Detect which cell encompasses the target text, then output its (X, Y) center coordinate. 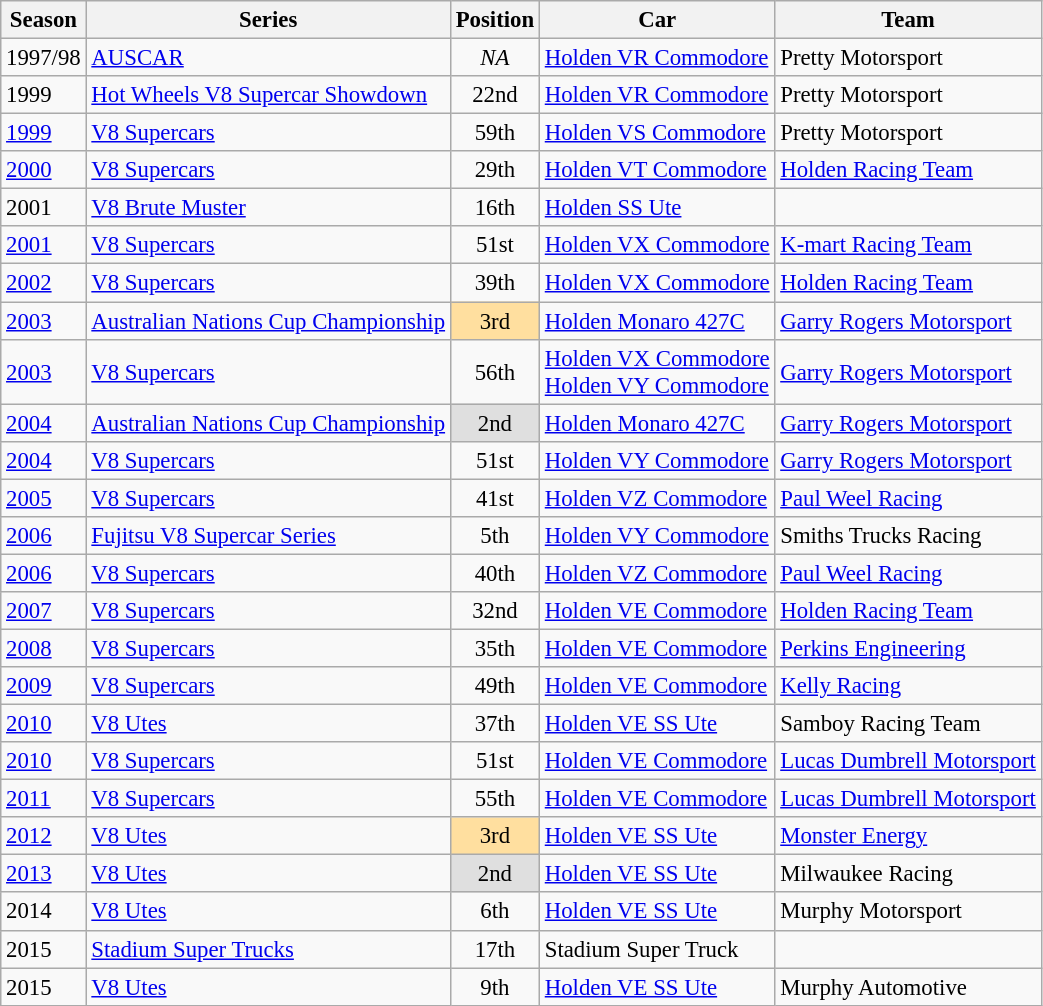
Series (268, 20)
Murphy Motorsport (908, 912)
K-mart Racing Team (908, 245)
2014 (44, 912)
Monster Energy (908, 836)
NA (494, 58)
29th (494, 170)
9th (494, 987)
5th (494, 536)
40th (494, 573)
2005 (44, 498)
37th (494, 724)
2009 (44, 686)
Stadium Super Trucks (268, 949)
55th (494, 799)
Fujitsu V8 Supercar Series (268, 536)
2011 (44, 799)
V8 Brute Muster (268, 208)
2002 (44, 283)
Team (908, 20)
Holden VT Commodore (656, 170)
22nd (494, 95)
56th (494, 372)
Season (44, 20)
2008 (44, 648)
2013 (44, 874)
AUSCAR (268, 58)
2000 (44, 170)
32nd (494, 611)
2012 (44, 836)
49th (494, 686)
39th (494, 283)
6th (494, 912)
59th (494, 133)
Position (494, 20)
35th (494, 648)
17th (494, 949)
1997/98 (44, 58)
Samboy Racing Team (908, 724)
16th (494, 208)
Perkins Engineering (908, 648)
Holden SS Ute (656, 208)
Milwaukee Racing (908, 874)
41st (494, 498)
Stadium Super Truck (656, 949)
Smiths Trucks Racing (908, 536)
Hot Wheels V8 Supercar Showdown (268, 95)
Murphy Automotive (908, 987)
Kelly Racing (908, 686)
2007 (44, 611)
Holden VX CommodoreHolden VY Commodore (656, 372)
Car (656, 20)
Holden VS Commodore (656, 133)
